Scan for the cell matching the given text and deliver its (X, Y) coordinate at center. 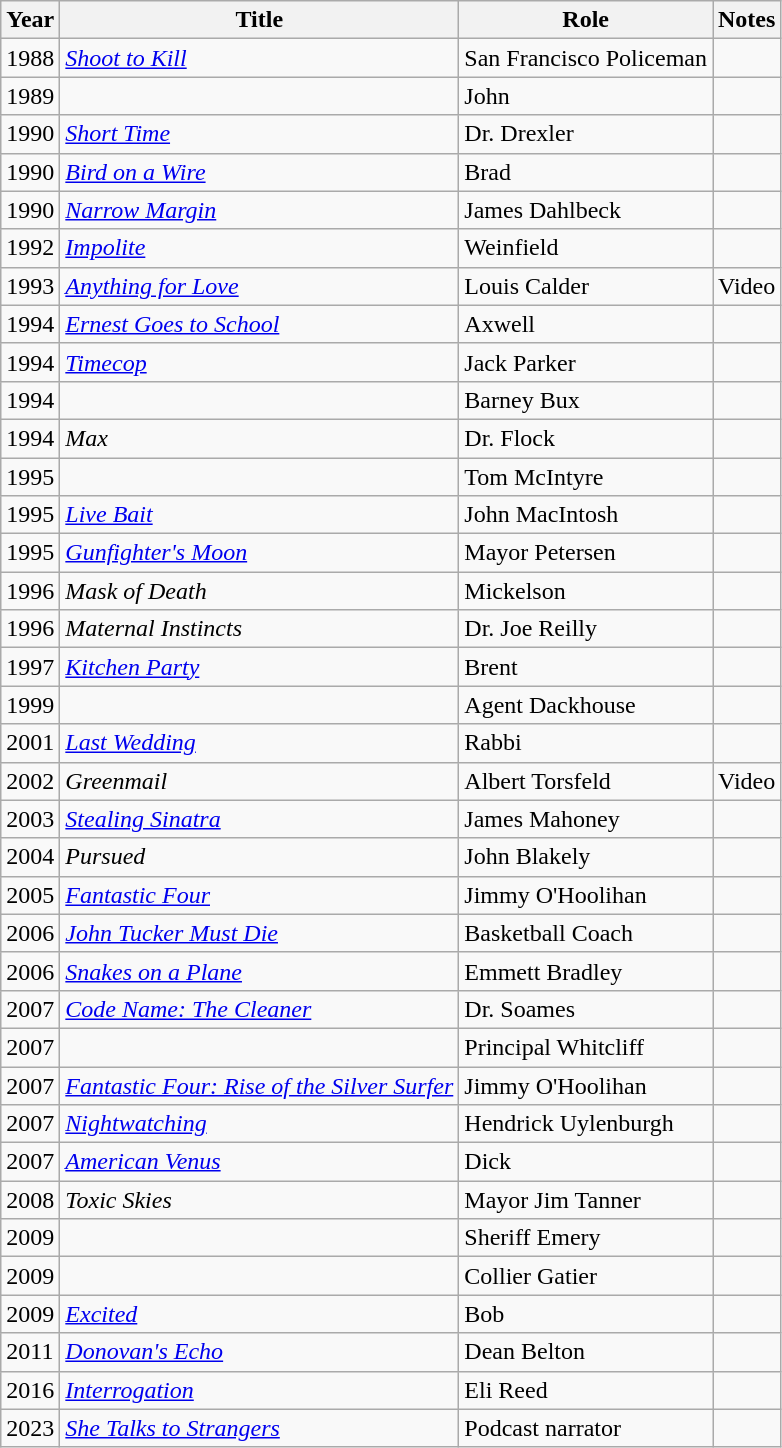
Dr. Joe Reilly (586, 629)
Pursued (260, 857)
Live Bait (260, 515)
John (586, 96)
Mickelson (586, 591)
Mask of Death (260, 591)
Narrow Margin (260, 210)
Tom McIntyre (586, 477)
Podcast narrator (586, 1428)
2011 (30, 1352)
1993 (30, 286)
Dick (586, 1162)
Bob (586, 1314)
Stealing Sinatra (260, 819)
2003 (30, 819)
Gunfighter's Moon (260, 553)
Max (260, 438)
Albert Torsfeld (586, 781)
Rabbi (586, 743)
John MacIntosh (586, 515)
Dean Belton (586, 1352)
Mayor Jim Tanner (586, 1200)
Mayor Petersen (586, 553)
Dr. Flock (586, 438)
Principal Whitcliff (586, 1047)
John Tucker Must Die (260, 933)
Dr. Soames (586, 1009)
Short Time (260, 134)
Timecop (260, 362)
2002 (30, 781)
Jack Parker (586, 362)
Sheriff Emery (586, 1238)
2004 (30, 857)
Brent (586, 667)
Collier Gatier (586, 1276)
John Blakely (586, 857)
1988 (30, 58)
2016 (30, 1390)
Weinfield (586, 248)
Donovan's Echo (260, 1352)
Title (260, 20)
1997 (30, 667)
Barney Bux (586, 400)
Basketball Coach (586, 933)
Excited (260, 1314)
Agent Dackhouse (586, 705)
Dr. Drexler (586, 134)
Shoot to Kill (260, 58)
2005 (30, 895)
Ernest Goes to School (260, 324)
Fantastic Four (260, 895)
Code Name: The Cleaner (260, 1009)
1999 (30, 705)
2023 (30, 1428)
1989 (30, 96)
She Talks to Strangers (260, 1428)
Last Wedding (260, 743)
Hendrick Uylenburgh (586, 1124)
Toxic Skies (260, 1200)
2001 (30, 743)
Greenmail (260, 781)
American Venus (260, 1162)
James Mahoney (586, 819)
1992 (30, 248)
Maternal Instincts (260, 629)
Brad (586, 172)
Emmett Bradley (586, 971)
Anything for Love (260, 286)
James Dahlbeck (586, 210)
Impolite (260, 248)
Interrogation (260, 1390)
Year (30, 20)
2008 (30, 1200)
Role (586, 20)
Nightwatching (260, 1124)
Louis Calder (586, 286)
Kitchen Party (260, 667)
San Francisco Policeman (586, 58)
Snakes on a Plane (260, 971)
Notes (746, 20)
Bird on a Wire (260, 172)
Axwell (586, 324)
Eli Reed (586, 1390)
Fantastic Four: Rise of the Silver Surfer (260, 1085)
